Provide the [x, y] coordinate of the cell's center where the given text is located.  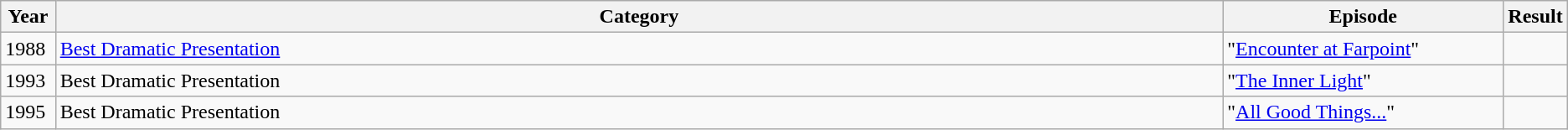
Category [639, 17]
Result [1535, 17]
Episode [1364, 17]
1988 [28, 49]
"Encounter at Farpoint" [1364, 49]
"All Good Things..." [1364, 112]
1995 [28, 112]
1993 [28, 81]
Year [28, 17]
"The Inner Light" [1364, 81]
